Pinpoint the cell where the given text exists, returning its (X, Y) midpoint coordinate. 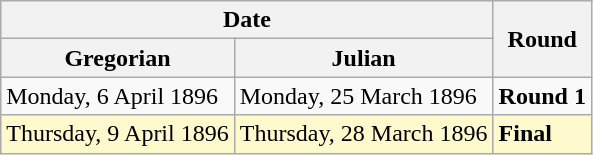
Date (247, 20)
Monday, 6 April 1896 (118, 96)
Round 1 (542, 96)
Thursday, 28 March 1896 (364, 134)
Round (542, 39)
Julian (364, 58)
Thursday, 9 April 1896 (118, 134)
Gregorian (118, 58)
Monday, 25 March 1896 (364, 96)
Final (542, 134)
